Output the [x, y] coordinate of the center of the cell containing the given text.  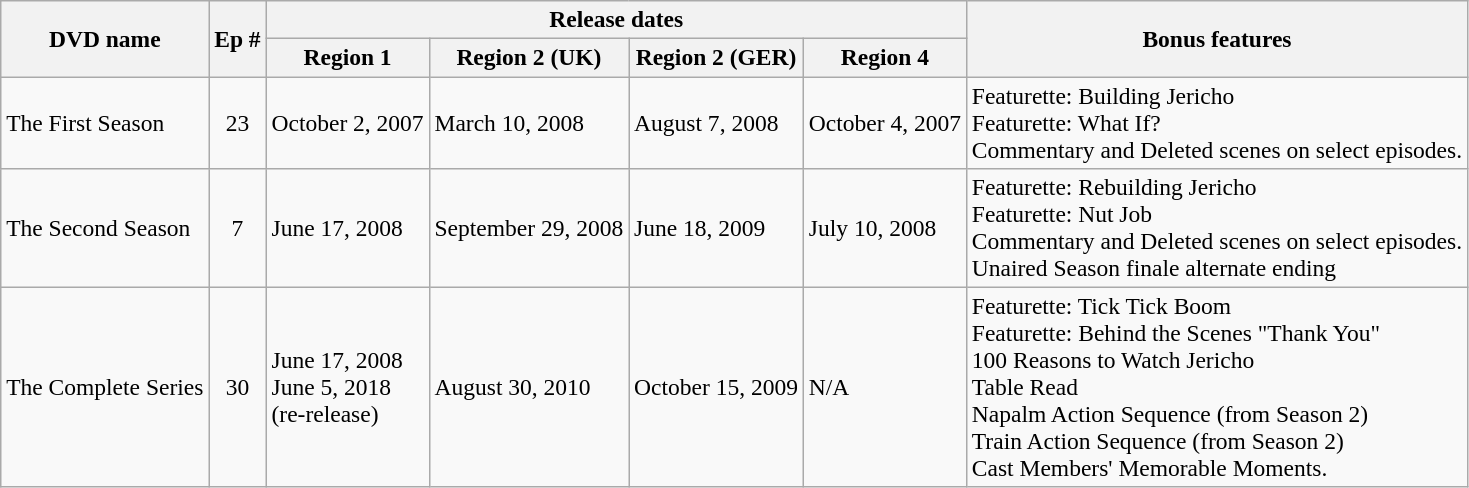
Region 1 [348, 57]
August 7, 2008 [716, 122]
7 [238, 228]
Release dates [616, 19]
June 17, 2008 [348, 228]
July 10, 2008 [884, 228]
June 17, 2008 June 5, 2018(re-release) [348, 387]
March 10, 2008 [529, 122]
The Complete Series [105, 387]
Region 2 (GER) [716, 57]
October 4, 2007 [884, 122]
Featurette: Rebuilding JerichoFeaturette: Nut JobCommentary and Deleted scenes on select episodes.Unaired Season finale alternate ending [1216, 228]
June 18, 2009 [716, 228]
August 30, 2010 [529, 387]
Bonus features [1216, 38]
The First Season [105, 122]
N/A [884, 387]
Ep # [238, 38]
23 [238, 122]
DVD name [105, 38]
Region 4 [884, 57]
Region 2 (UK) [529, 57]
Featurette: Building JerichoFeaturette: What If?Commentary and Deleted scenes on select episodes. [1216, 122]
October 15, 2009 [716, 387]
October 2, 2007 [348, 122]
30 [238, 387]
The Second Season [105, 228]
September 29, 2008 [529, 228]
